Extract the [X, Y] coordinate from the center of the cell holding the provided text.  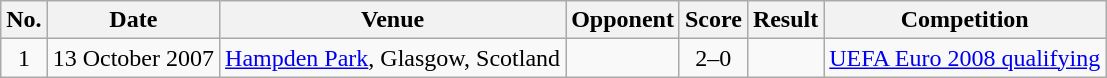
Score [713, 20]
Competition [965, 20]
13 October 2007 [133, 58]
Date [133, 20]
Opponent [623, 20]
Result [785, 20]
Venue [393, 20]
1 [24, 58]
2–0 [713, 58]
UEFA Euro 2008 qualifying [965, 58]
No. [24, 20]
Hampden Park, Glasgow, Scotland [393, 58]
